Pinpoint the cell where the given text exists, returning its (X, Y) midpoint coordinate. 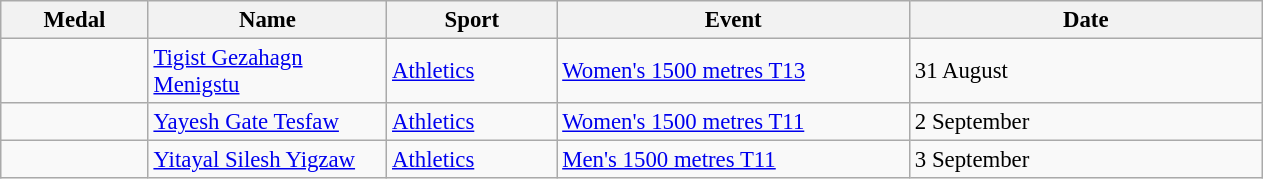
Women's 1500 metres T11 (734, 122)
Date (1086, 20)
Tigist Gezahagn Menigstu (268, 72)
Event (734, 20)
Name (268, 20)
31 August (1086, 72)
2 September (1086, 122)
Women's 1500 metres T13 (734, 72)
Sport (472, 20)
Yitayal Silesh Yigzaw (268, 160)
Men's 1500 metres T11 (734, 160)
Yayesh Gate Tesfaw (268, 122)
3 September (1086, 160)
Medal (74, 20)
